Search for the cell housing the specified text and yield its [x, y] center coordinate. 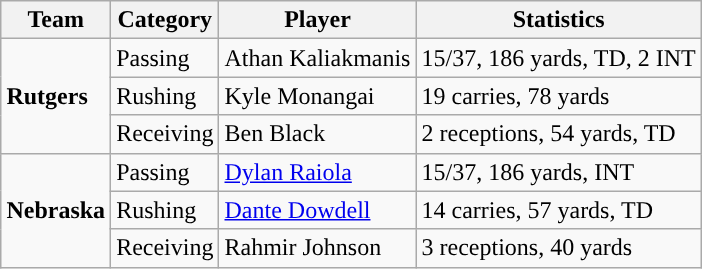
Dante Dowdell [318, 210]
Kyle Monangai [318, 96]
Player [318, 20]
2 receptions, 54 yards, TD [558, 134]
Team [56, 20]
14 carries, 57 yards, TD [558, 210]
Category [165, 20]
19 carries, 78 yards [558, 96]
15/37, 186 yards, TD, 2 INT [558, 58]
Nebraska [56, 210]
Rahmir Johnson [318, 248]
Rutgers [56, 96]
15/37, 186 yards, INT [558, 172]
Athan Kaliakmanis [318, 58]
Dylan Raiola [318, 172]
Statistics [558, 20]
Ben Black [318, 134]
3 receptions, 40 yards [558, 248]
